Pinpoint the cell where the given text exists, returning its [X, Y] midpoint coordinate. 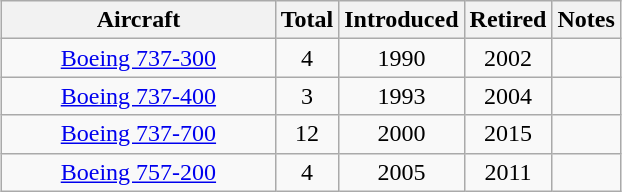
12 [307, 134]
Boeing 757-200 [139, 172]
Aircraft [139, 20]
2004 [508, 96]
Notes [586, 20]
1993 [402, 96]
Total [307, 20]
Retired [508, 20]
2015 [508, 134]
1990 [402, 58]
Boeing 737-300 [139, 58]
2005 [402, 172]
2000 [402, 134]
Boeing 737-400 [139, 96]
Boeing 737-700 [139, 134]
2002 [508, 58]
2011 [508, 172]
Introduced [402, 20]
3 [307, 96]
